Locate the cell with the specified text and output its [x, y] center coordinate. 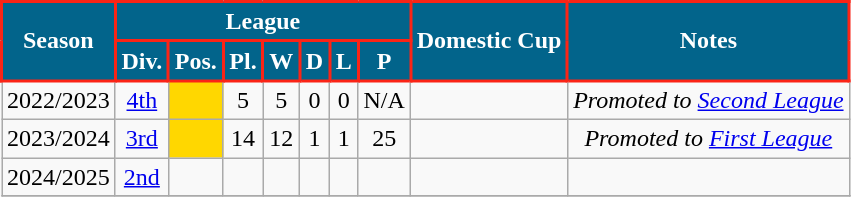
2022/2023 [59, 100]
4th [142, 100]
Pos. [196, 61]
N/A [384, 100]
Promoted to First League [708, 138]
2nd [142, 177]
D [315, 61]
Pl. [243, 61]
Domestic Cup [488, 42]
14 [243, 138]
L [344, 61]
2023/2024 [59, 138]
25 [384, 138]
Div. [142, 61]
3rd [142, 138]
W [282, 61]
Promoted to Second League [708, 100]
P [384, 61]
Notes [708, 42]
Season [59, 42]
2024/2025 [59, 177]
League [262, 22]
12 [282, 138]
